Scan for the cell matching the given text and deliver its [x, y] coordinate at center. 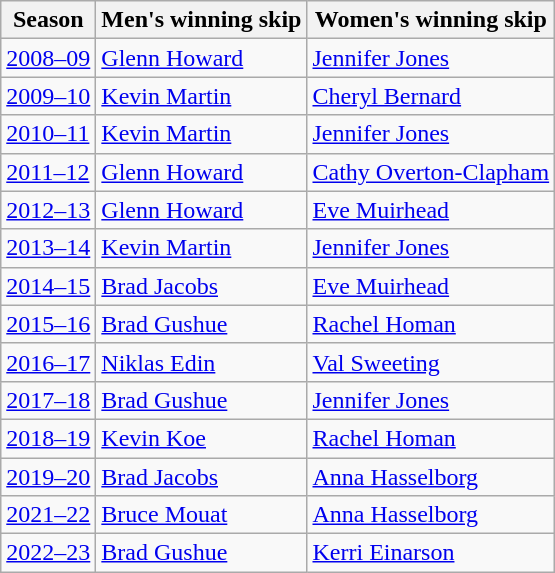
2016–17 [48, 362]
Women's winning skip [431, 20]
2017–18 [48, 400]
2018–19 [48, 438]
2014–15 [48, 286]
2013–14 [48, 248]
Cheryl Bernard [431, 96]
2010–11 [48, 134]
2008–09 [48, 58]
Bruce Mouat [202, 515]
2022–23 [48, 553]
2021–22 [48, 515]
2009–10 [48, 96]
Kerri Einarson [431, 553]
2019–20 [48, 477]
Val Sweeting [431, 362]
Cathy Overton-Clapham [431, 172]
Kevin Koe [202, 438]
Men's winning skip [202, 20]
2015–16 [48, 324]
2011–12 [48, 172]
Season [48, 20]
2012–13 [48, 210]
Niklas Edin [202, 362]
